Identify which cell holds the provided text, then report its [X, Y] central coordinate. 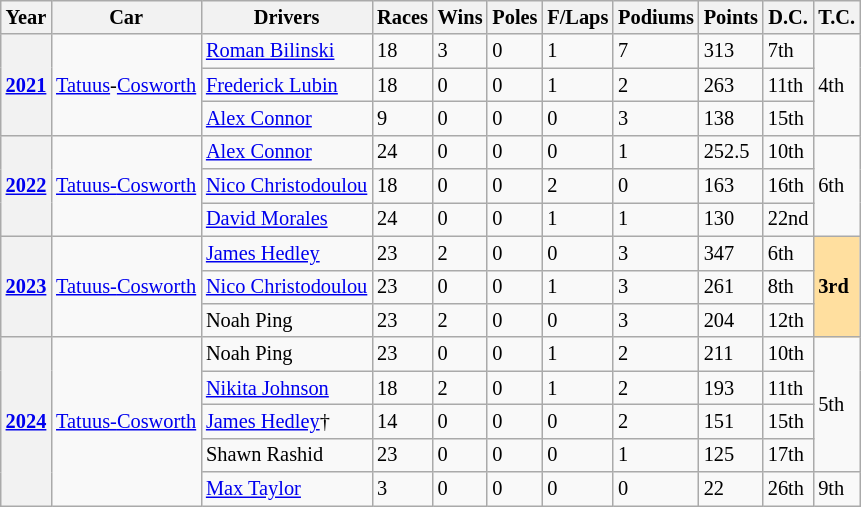
163 [731, 186]
9th [836, 489]
130 [731, 219]
3rd [836, 286]
2021 [26, 84]
Roman Bilinski [286, 51]
26th [788, 489]
347 [731, 253]
22nd [788, 219]
Races [402, 17]
Wins [460, 17]
2024 [26, 421]
17th [788, 455]
211 [731, 354]
5th [836, 404]
Shawn Rashid [286, 455]
D.C. [788, 17]
204 [731, 320]
David Morales [286, 219]
Poles [514, 17]
193 [731, 388]
Max Taylor [286, 489]
12th [788, 320]
22 [731, 489]
T.C. [836, 17]
9 [402, 118]
7th [788, 51]
James Hedley† [286, 421]
2023 [26, 286]
Frederick Lubin [286, 85]
151 [731, 421]
14 [402, 421]
138 [731, 118]
Drivers [286, 17]
125 [731, 455]
261 [731, 287]
F/Laps [578, 17]
7 [656, 51]
Car [126, 17]
Nikita Johnson [286, 388]
263 [731, 85]
313 [731, 51]
252.5 [731, 152]
8th [788, 287]
4th [836, 84]
16th [788, 186]
Points [731, 17]
Year [26, 17]
James Hedley [286, 253]
2022 [26, 186]
Podiums [656, 17]
